Find where the given text appears and provide that cell's center as (X, Y) coordinate. 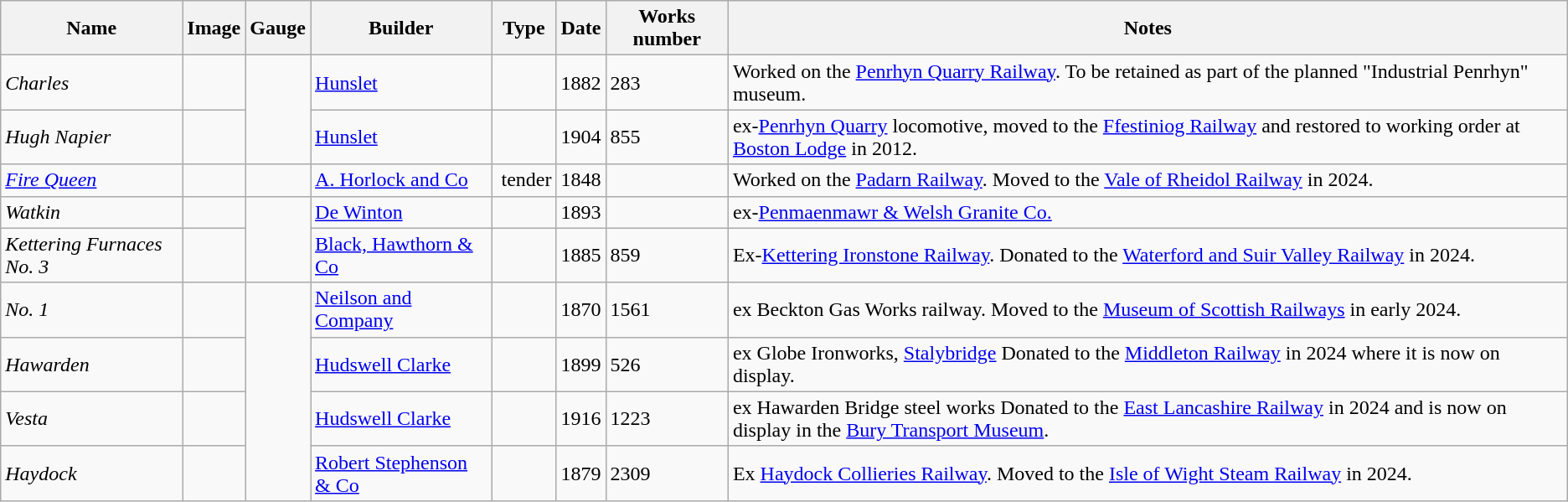
Works number (667, 28)
ex-Penrhyn Quarry locomotive, moved to the Ffestiniog Railway and restored to working order at Boston Lodge in 2012. (1148, 137)
Type (524, 28)
No. 1 (92, 310)
Hugh Napier (92, 137)
ex-Penmaenmawr & Welsh Granite Co. (1148, 212)
1223 (667, 419)
Gauge (278, 28)
Haydock (92, 473)
Worked on the Penrhyn Quarry Railway. To be retained as part of the planned "Industrial Penrhyn" museum. (1148, 82)
1879 (581, 473)
1561 (667, 310)
Worked on the Padarn Railway. Moved to the Vale of Rheidol Railway in 2024. (1148, 180)
Fire Queen (92, 180)
Image (214, 28)
283 (667, 82)
Black, Hawthorn & Co (401, 255)
526 (667, 364)
Watkin (92, 212)
855 (667, 137)
1893 (581, 212)
Ex-Kettering Ironstone Railway. Donated to the Waterford and Suir Valley Railway in 2024. (1148, 255)
1848 (581, 180)
Builder (401, 28)
1870 (581, 310)
Robert Stephenson & Co (401, 473)
1882 (581, 82)
Notes (1148, 28)
ex Hawarden Bridge steel works Donated to the East Lancashire Railway in 2024 and is now on display in the Bury Transport Museum. (1148, 419)
Date (581, 28)
1916 (581, 419)
ex Beckton Gas Works railway. Moved to the Museum of Scottish Railways in early 2024. (1148, 310)
A. Horlock and Co (401, 180)
De Winton (401, 212)
1899 (581, 364)
2309 (667, 473)
Name (92, 28)
Neilson and Company (401, 310)
Hawarden (92, 364)
Kettering Furnaces No. 3 (92, 255)
1885 (581, 255)
Charles (92, 82)
tender (524, 180)
Vesta (92, 419)
Ex Haydock Collieries Railway. Moved to the Isle of Wight Steam Railway in 2024. (1148, 473)
1904 (581, 137)
859 (667, 255)
ex Globe Ironworks, Stalybridge Donated to the Middleton Railway in 2024 where it is now on display. (1148, 364)
